Return [X, Y] of the center of cell containing provided text 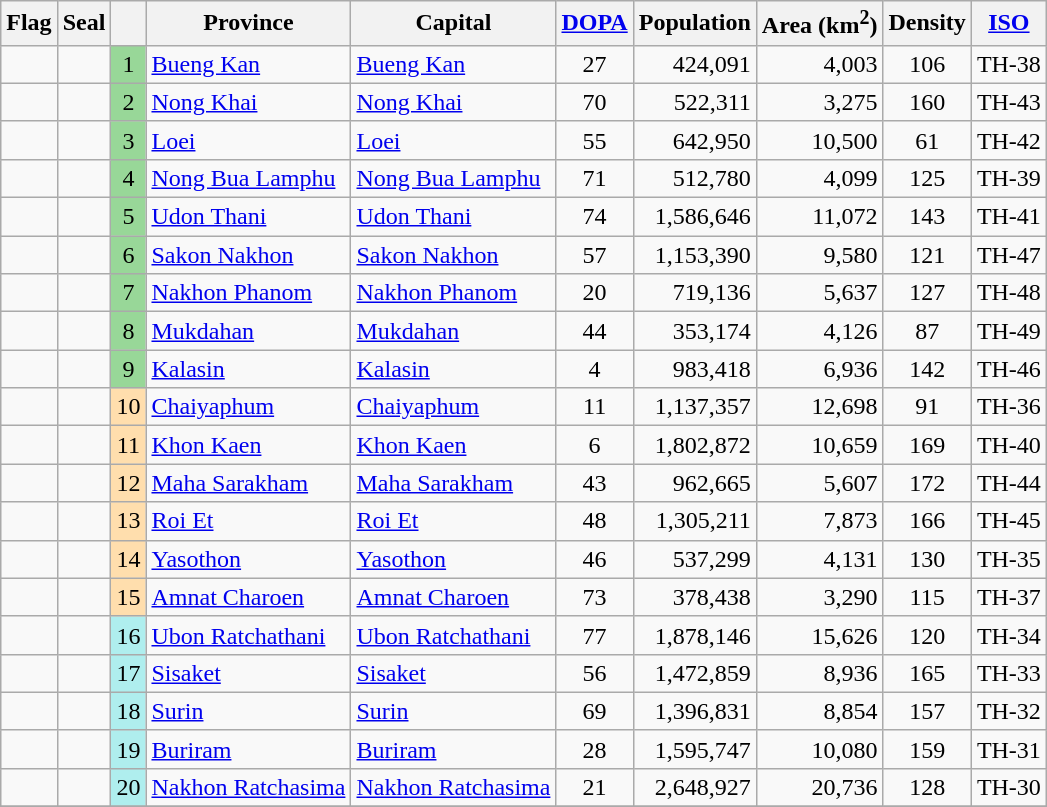
424,091 [694, 64]
TH-34 [1008, 635]
1,586,646 [694, 217]
77 [594, 635]
5,637 [820, 293]
74 [594, 217]
9 [128, 369]
1,396,831 [694, 711]
2 [128, 102]
61 [927, 140]
TH-49 [1008, 331]
15,626 [820, 635]
3 [128, 140]
2,648,927 [694, 787]
TH-47 [1008, 255]
71 [594, 178]
1,472,859 [694, 673]
TH-46 [1008, 369]
TH-30 [1008, 787]
128 [927, 787]
15 [128, 597]
TH-45 [1008, 521]
TH-33 [1008, 673]
TH-39 [1008, 178]
115 [927, 597]
16 [128, 635]
4,099 [820, 178]
Density [927, 24]
1,595,747 [694, 749]
Seal [84, 24]
10,080 [820, 749]
522,311 [694, 102]
70 [594, 102]
21 [594, 787]
125 [927, 178]
12 [128, 483]
Capital [454, 24]
6,936 [820, 369]
962,665 [694, 483]
537,299 [694, 559]
10 [128, 407]
69 [594, 711]
TH-31 [1008, 749]
TH-44 [1008, 483]
17 [128, 673]
TH-36 [1008, 407]
165 [927, 673]
87 [927, 331]
12,698 [820, 407]
8 [128, 331]
5,607 [820, 483]
TH-32 [1008, 711]
27 [594, 64]
4,131 [820, 559]
Flag [29, 24]
120 [927, 635]
4,126 [820, 331]
1,878,146 [694, 635]
5 [128, 217]
1,153,390 [694, 255]
512,780 [694, 178]
46 [594, 559]
1 [128, 64]
169 [927, 445]
10,500 [820, 140]
8,854 [820, 711]
14 [128, 559]
TH-35 [1008, 559]
19 [128, 749]
TH-40 [1008, 445]
1,305,211 [694, 521]
4,003 [820, 64]
353,174 [694, 331]
8,936 [820, 673]
28 [594, 749]
11,072 [820, 217]
378,438 [694, 597]
127 [927, 293]
130 [927, 559]
121 [927, 255]
ISO [1008, 24]
10,659 [820, 445]
18 [128, 711]
160 [927, 102]
TH-42 [1008, 140]
166 [927, 521]
13 [128, 521]
1,137,357 [694, 407]
20,736 [820, 787]
3,275 [820, 102]
44 [594, 331]
159 [927, 749]
DOPA [594, 24]
48 [594, 521]
56 [594, 673]
Province [248, 24]
TH-43 [1008, 102]
172 [927, 483]
142 [927, 369]
983,418 [694, 369]
Population [694, 24]
143 [927, 217]
9,580 [820, 255]
TH-41 [1008, 217]
55 [594, 140]
3,290 [820, 597]
43 [594, 483]
7,873 [820, 521]
57 [594, 255]
106 [927, 64]
Area (km2) [820, 24]
TH-48 [1008, 293]
TH-38 [1008, 64]
TH-37 [1008, 597]
157 [927, 711]
73 [594, 597]
719,136 [694, 293]
7 [128, 293]
642,950 [694, 140]
91 [927, 407]
1,802,872 [694, 445]
